Scan for the cell matching the given text and deliver its [x, y] coordinate at center. 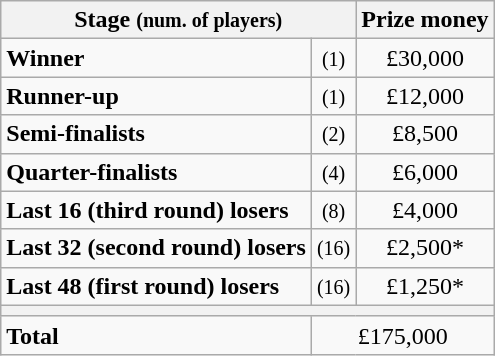
Total [156, 335]
£6,000 [425, 172]
Last 32 (second round) losers [156, 248]
£175,000 [402, 335]
Runner-up [156, 96]
(2) [333, 134]
Last 48 (first round) losers [156, 286]
£12,000 [425, 96]
Stage (num. of players) [178, 20]
Last 16 (third round) losers [156, 210]
£1,250* [425, 286]
Semi-finalists [156, 134]
(4) [333, 172]
Quarter-finalists [156, 172]
Prize money [425, 20]
(8) [333, 210]
£8,500 [425, 134]
£2,500* [425, 248]
£30,000 [425, 58]
Winner [156, 58]
£4,000 [425, 210]
